Provide the [x, y] coordinate of the cell's center where the given text is located.  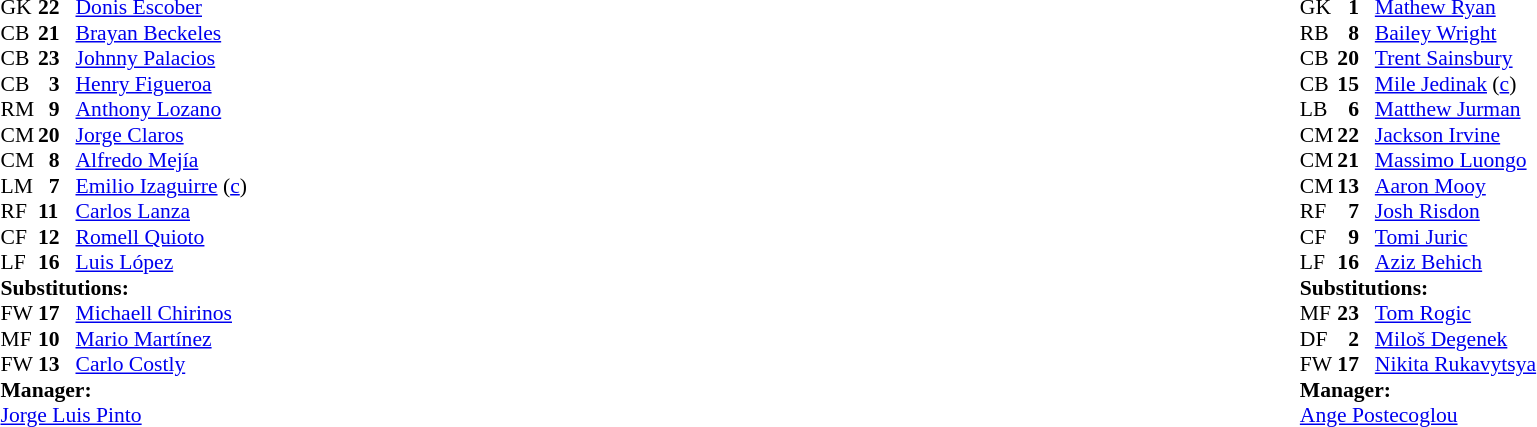
Trent Sainsbury [1456, 59]
Tomi Juric [1456, 237]
Jorge Claros [162, 135]
Jackson Irvine [1456, 135]
Henry Figueroa [162, 84]
Johnny Palacios [162, 59]
Massimo Luongo [1456, 161]
RB [1319, 33]
Alfredo Mejía [162, 161]
Anthony Lozano [162, 109]
Miloš Degenek [1456, 339]
Carlo Costly [162, 365]
Mario Martínez [162, 339]
Michaell Chirinos [162, 313]
11 [57, 211]
12 [57, 237]
2 [1356, 339]
Nikita Rukavytsya [1456, 365]
LB [1319, 109]
Brayan Beckeles [162, 33]
Bailey Wright [1456, 33]
Matthew Jurman [1456, 109]
Josh Risdon [1456, 211]
Carlos Lanza [162, 211]
Mile Jedinak (c) [1456, 84]
Aaron Mooy [1456, 186]
6 [1356, 109]
22 [1356, 135]
Romell Quioto [162, 237]
Luis López [162, 263]
Emilio Izaguirre (c) [162, 186]
10 [57, 339]
RM [19, 109]
Tom Rogic [1456, 313]
Aziz Behich [1456, 263]
LM [19, 186]
15 [1356, 84]
3 [57, 84]
DF [1319, 339]
